Identify which cell holds the provided text, then report its (x, y) central coordinate. 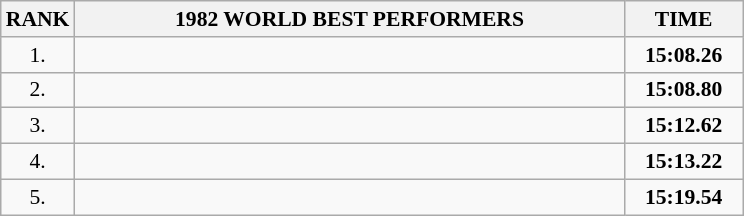
5. (38, 197)
15:13.22 (684, 162)
3. (38, 126)
4. (38, 162)
15:08.80 (684, 90)
15:08.26 (684, 55)
15:12.62 (684, 126)
1. (38, 55)
2. (38, 90)
TIME (684, 19)
1982 WORLD BEST PERFORMERS (349, 19)
RANK (38, 19)
15:19.54 (684, 197)
